Find where the given text appears and provide that cell's center as (X, Y) coordinate. 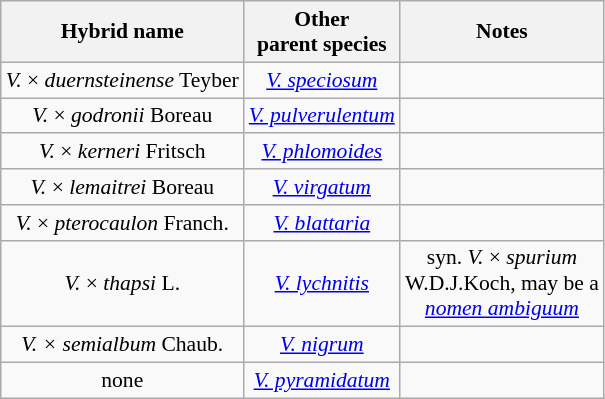
V. × pterocaulon Franch. (122, 223)
Hybrid name (122, 32)
V. blattaria (322, 223)
syn. V. × spurium W.D.J.Koch, may be anomen ambiguum (502, 284)
V. nigrum (322, 345)
V. phlomoides (322, 152)
V. virgatum (322, 187)
V. pyramidatum (322, 381)
V. speciosum (322, 80)
V. × kerneri Fritsch (122, 152)
Notes (502, 32)
V. pulverulentum (322, 116)
none (122, 381)
Otherparent species (322, 32)
V. × lemaitrei Boreau (122, 187)
V. × duernsteinense Teyber (122, 80)
V. × godronii Boreau (122, 116)
V. × thapsi L. (122, 284)
V. lychnitis (322, 284)
V. × semialbum Chaub. (122, 345)
